Locate the cell with the specified text and output its [X, Y] center coordinate. 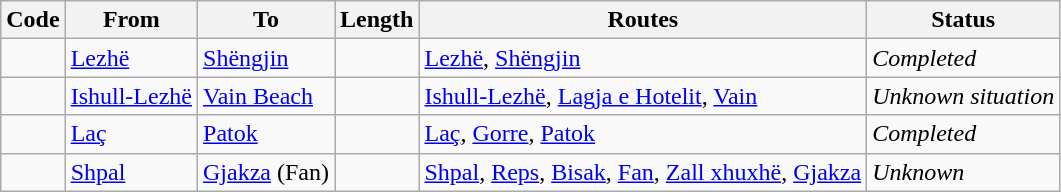
Unknown [964, 172]
Unknown situation [964, 96]
Ishull-Lezhë [131, 96]
Lezhë, Shëngjin [643, 58]
Shpal, Reps, Bisak, Fan, Zall xhuxhë, Gjakza [643, 172]
Vain Beach [266, 96]
Gjakza (Fan) [266, 172]
Lezhë [131, 58]
Length [377, 20]
Code [33, 20]
From [131, 20]
Laç, Gorre, Patok [643, 134]
Shëngjin [266, 58]
Laç [131, 134]
Shpal [131, 172]
Status [964, 20]
To [266, 20]
Ishull-Lezhë, Lagja e Hotelit, Vain [643, 96]
Routes [643, 20]
Patok [266, 134]
